Search for the cell housing the specified text and yield its (x, y) center coordinate. 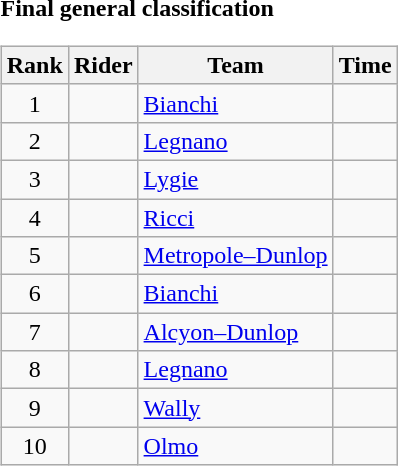
2 (34, 141)
Olmo (236, 446)
10 (34, 446)
1 (34, 103)
Ricci (236, 217)
Time (365, 65)
6 (34, 294)
3 (34, 179)
5 (34, 256)
Metropole–Dunlop (236, 256)
Rider (103, 65)
Rank (34, 65)
Team (236, 65)
Lygie (236, 179)
8 (34, 370)
9 (34, 408)
7 (34, 332)
Wally (236, 408)
4 (34, 217)
Alcyon–Dunlop (236, 332)
